Identify which cell holds the provided text, then report its (x, y) central coordinate. 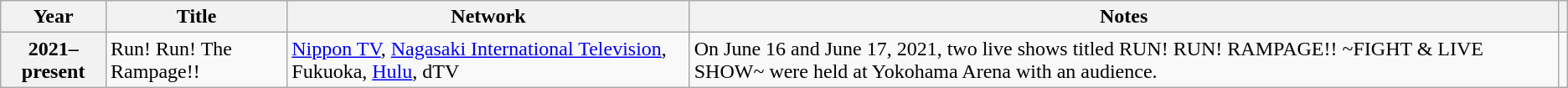
On June 16 and June 17, 2021, two live shows titled RUN! RUN! RAMPAGE!! ~FIGHT & LIVE SHOW~ were held at Yokohama Arena with an audience. (1124, 60)
Nippon TV, Nagasaki International Television, Fukuoka, Hulu, dTV (488, 60)
Title (197, 17)
Year (54, 17)
2021–present (54, 60)
Run! Run! The Rampage!! (197, 60)
Network (488, 17)
Notes (1124, 17)
